Pinpoint the cell where the given text exists, returning its (x, y) midpoint coordinate. 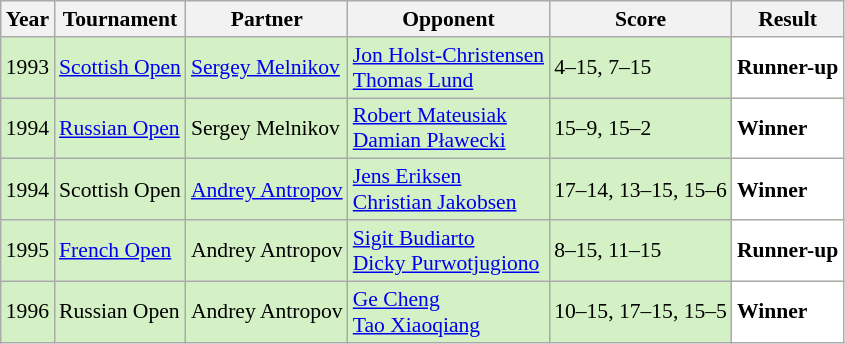
French Open (120, 250)
Year (28, 19)
Robert Mateusiak Damian Pławecki (448, 128)
Ge Cheng Tao Xiaoqiang (448, 312)
Opponent (448, 19)
17–14, 13–15, 15–6 (640, 190)
1995 (28, 250)
Result (788, 19)
15–9, 15–2 (640, 128)
10–15, 17–15, 15–5 (640, 312)
Partner (267, 19)
1993 (28, 68)
8–15, 11–15 (640, 250)
4–15, 7–15 (640, 68)
Jon Holst-Christensen Thomas Lund (448, 68)
Sigit Budiarto Dicky Purwotjugiono (448, 250)
1996 (28, 312)
Jens Eriksen Christian Jakobsen (448, 190)
Score (640, 19)
Tournament (120, 19)
